From the cell containing the given text, extract its center point as (x, y) coordinate. 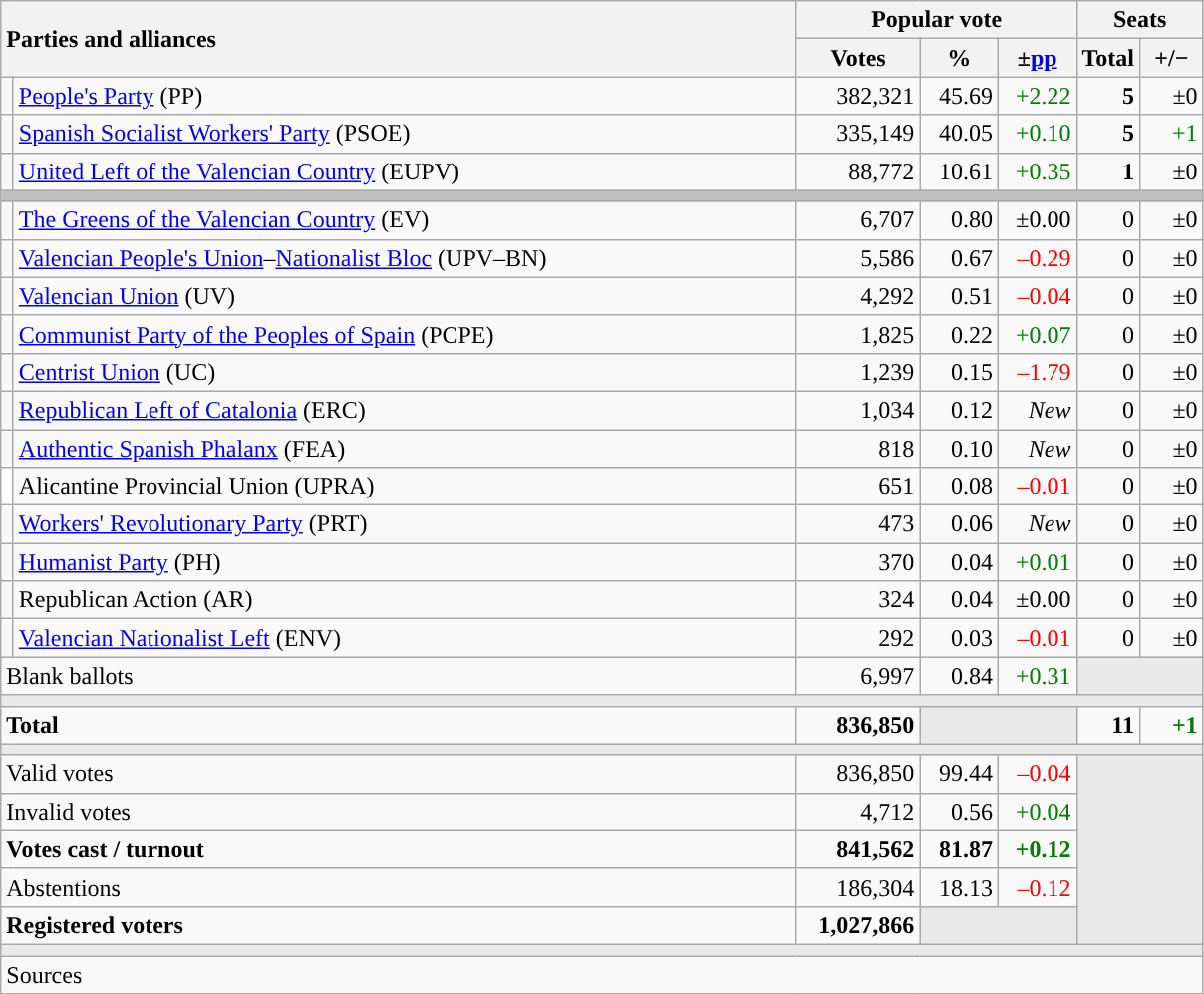
+0.01 (1037, 562)
United Left of the Valencian Country (EUPV) (405, 171)
382,321 (858, 96)
0.80 (959, 220)
1,027,866 (858, 925)
0.56 (959, 812)
0.84 (959, 676)
473 (858, 524)
186,304 (858, 887)
40.05 (959, 134)
4,292 (858, 296)
+0.10 (1037, 134)
292 (858, 638)
0.10 (959, 448)
People's Party (PP) (405, 96)
+0.35 (1037, 171)
818 (858, 448)
1,825 (858, 334)
±pp (1037, 58)
Valencian Nationalist Left (ENV) (405, 638)
11 (1108, 725)
Valid votes (399, 774)
+0.12 (1037, 849)
Popular vote (937, 20)
Republican Action (AR) (405, 600)
Blank ballots (399, 676)
Sources (602, 974)
81.87 (959, 849)
88,772 (858, 171)
6,707 (858, 220)
0.12 (959, 410)
Humanist Party (PH) (405, 562)
0.15 (959, 372)
4,712 (858, 812)
Abstentions (399, 887)
+2.22 (1037, 96)
6,997 (858, 676)
Communist Party of the Peoples of Spain (PCPE) (405, 334)
Centrist Union (UC) (405, 372)
335,149 (858, 134)
Votes (858, 58)
1,239 (858, 372)
5,586 (858, 258)
370 (858, 562)
Alicantine Provincial Union (UPRA) (405, 487)
Valencian Union (UV) (405, 296)
0.22 (959, 334)
Seats (1140, 20)
Valencian People's Union–Nationalist Bloc (UPV–BN) (405, 258)
+0.31 (1037, 676)
Republican Left of Catalonia (ERC) (405, 410)
Workers' Revolutionary Party (PRT) (405, 524)
45.69 (959, 96)
–0.12 (1037, 887)
841,562 (858, 849)
Invalid votes (399, 812)
10.61 (959, 171)
0.51 (959, 296)
+/− (1172, 58)
Votes cast / turnout (399, 849)
324 (858, 600)
% (959, 58)
0.03 (959, 638)
–1.79 (1037, 372)
Authentic Spanish Phalanx (FEA) (405, 448)
The Greens of the Valencian Country (EV) (405, 220)
Registered voters (399, 925)
0.67 (959, 258)
+0.07 (1037, 334)
0.08 (959, 487)
–0.29 (1037, 258)
18.13 (959, 887)
651 (858, 487)
0.06 (959, 524)
99.44 (959, 774)
Spanish Socialist Workers' Party (PSOE) (405, 134)
+0.04 (1037, 812)
1,034 (858, 410)
1 (1108, 171)
Parties and alliances (399, 39)
